Determine the [X, Y] coordinate at the center of the cell enclosing the given text.  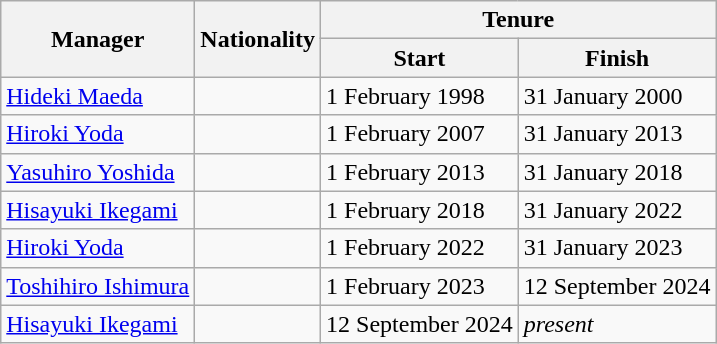
present [617, 324]
Nationality [258, 39]
1 February 1998 [420, 96]
31 January 2013 [617, 134]
31 January 2022 [617, 210]
31 January 2018 [617, 172]
Finish [617, 58]
Tenure [518, 20]
1 February 2013 [420, 172]
1 February 2022 [420, 248]
Yasuhiro Yoshida [98, 172]
31 January 2000 [617, 96]
1 February 2023 [420, 286]
1 February 2007 [420, 134]
Hideki Maeda [98, 96]
Toshihiro Ishimura [98, 286]
1 February 2018 [420, 210]
Start [420, 58]
31 January 2023 [617, 248]
Manager [98, 39]
